Capture the cell that displays the provided text and extract its (x, y) central coordinate. 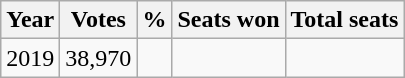
2019 (30, 58)
Year (30, 20)
38,970 (98, 58)
Total seats (344, 20)
Votes (98, 20)
% (154, 20)
Seats won (228, 20)
